Scan for the cell matching the given text and deliver its (X, Y) coordinate at center. 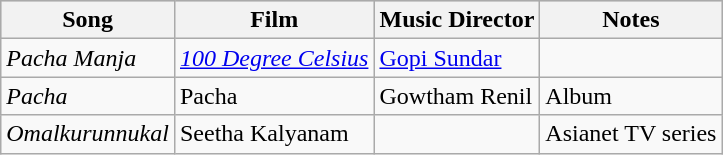
100 Degree Celsius (274, 58)
Song (88, 20)
Pacha Manja (88, 58)
Seetha Kalyanam (274, 134)
Asianet TV series (631, 134)
Music Director (457, 20)
Album (631, 96)
Gowtham Renil (457, 96)
Notes (631, 20)
Film (274, 20)
Omalkurunnukal (88, 134)
Gopi Sundar (457, 58)
